Pinpoint the cell where the given text exists, returning its (x, y) midpoint coordinate. 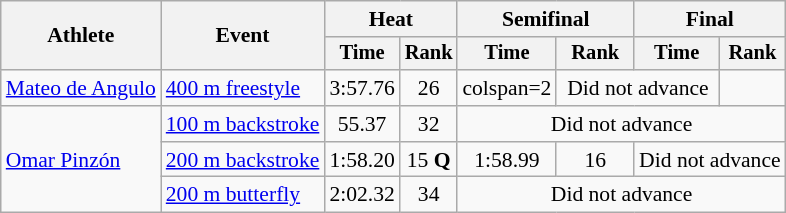
16 (595, 160)
55.37 (362, 124)
1:58.99 (506, 160)
Final (710, 19)
15 Q (429, 160)
200 m backstroke (243, 160)
1:58.20 (362, 160)
Semifinal (546, 19)
32 (429, 124)
400 m freestyle (243, 88)
200 m butterfly (243, 195)
Heat (390, 19)
Omar Pinzón (81, 160)
Event (243, 36)
2:02.32 (362, 195)
34 (429, 195)
3:57.76 (362, 88)
100 m backstroke (243, 124)
26 (429, 88)
colspan=2 (506, 88)
Mateo de Angulo (81, 88)
Athlete (81, 36)
